Search for the cell housing the specified text and yield its [x, y] center coordinate. 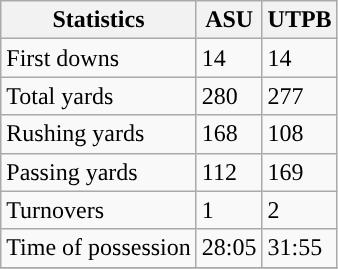
2 [300, 210]
108 [300, 134]
28:05 [229, 248]
Rushing yards [99, 134]
169 [300, 172]
UTPB [300, 20]
277 [300, 96]
280 [229, 96]
1 [229, 210]
31:55 [300, 248]
Statistics [99, 20]
Turnovers [99, 210]
112 [229, 172]
ASU [229, 20]
Time of possession [99, 248]
First downs [99, 58]
Total yards [99, 96]
Passing yards [99, 172]
168 [229, 134]
